Locate the cell with the specified text and output its (X, Y) center coordinate. 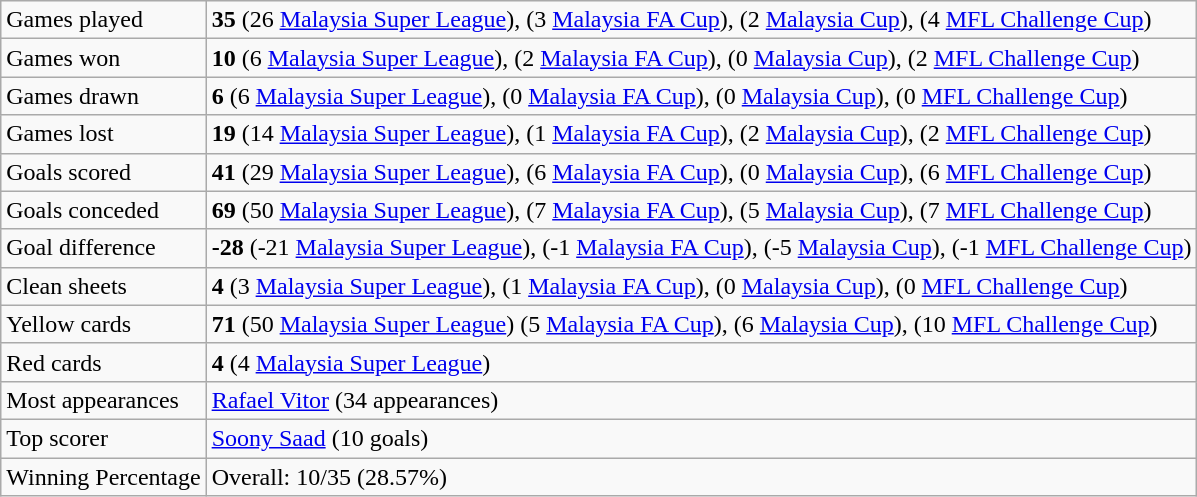
Goal difference (104, 248)
Soony Saad (10 goals) (702, 438)
Goals scored (104, 172)
Top scorer (104, 438)
Games played (104, 20)
4 (4 Malaysia Super League) (702, 362)
69 (50 Malaysia Super League), (7 Malaysia FA Cup), (5 Malaysia Cup), (7 MFL Challenge Cup) (702, 210)
Games drawn (104, 96)
6 (6 Malaysia Super League), (0 Malaysia FA Cup), (0 Malaysia Cup), (0 MFL Challenge Cup) (702, 96)
71 (50 Malaysia Super League) (5 Malaysia FA Cup), (6 Malaysia Cup), (10 MFL Challenge Cup) (702, 324)
Clean sheets (104, 286)
41 (29 Malaysia Super League), (6 Malaysia FA Cup), (0 Malaysia Cup), (6 MFL Challenge Cup) (702, 172)
Winning Percentage (104, 477)
Most appearances (104, 400)
10 (6 Malaysia Super League), (2 Malaysia FA Cup), (0 Malaysia Cup), (2 MFL Challenge Cup) (702, 58)
Goals conceded (104, 210)
19 (14 Malaysia Super League), (1 Malaysia FA Cup), (2 Malaysia Cup), (2 MFL Challenge Cup) (702, 134)
Red cards (104, 362)
Overall: 10/35 (28.57%) (702, 477)
Games won (104, 58)
Rafael Vitor (34 appearances) (702, 400)
4 (3 Malaysia Super League), (1 Malaysia FA Cup), (0 Malaysia Cup), (0 MFL Challenge Cup) (702, 286)
35 (26 Malaysia Super League), (3 Malaysia FA Cup), (2 Malaysia Cup), (4 MFL Challenge Cup) (702, 20)
-28 (-21 Malaysia Super League), (-1 Malaysia FA Cup), (-5 Malaysia Cup), (-1 MFL Challenge Cup) (702, 248)
Yellow cards (104, 324)
Games lost (104, 134)
